Capture the cell that displays the provided text and extract its (x, y) central coordinate. 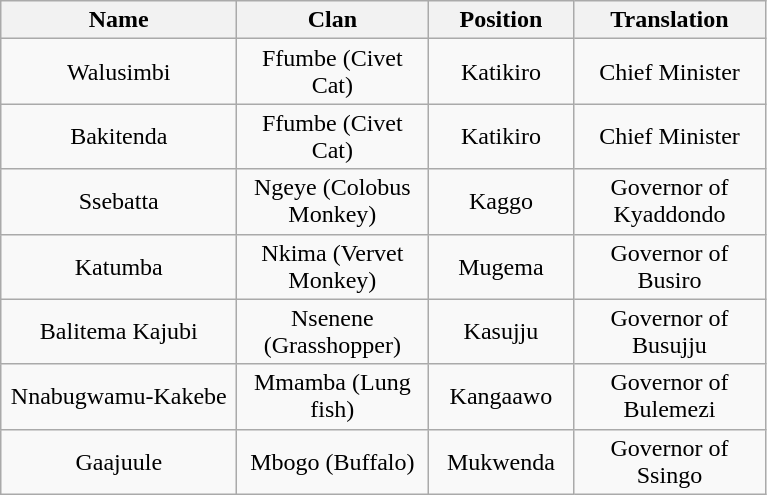
Governor of Busiro (670, 266)
Position (501, 20)
Bakitenda (119, 136)
Governor of Busujju (670, 332)
Translation (670, 20)
Walusimbi (119, 72)
Clan (332, 20)
Nkima (Vervet Monkey) (332, 266)
Kangaawo (501, 396)
Nnabugwamu-Kakebe (119, 396)
Kaggo (501, 202)
Gaajuule (119, 462)
Balitema Kajubi (119, 332)
Nsenene (Grasshopper) (332, 332)
Mukwenda (501, 462)
Mbogo (Buffalo) (332, 462)
Kasujju (501, 332)
Ssebatta (119, 202)
Ngeye (Colobus Monkey) (332, 202)
Governor of Ssingo (670, 462)
Katumba (119, 266)
Name (119, 20)
Mmamba (Lung fish) (332, 396)
Governor of Bulemezi (670, 396)
Governor of Kyaddondo (670, 202)
Mugema (501, 266)
